Provide the [X, Y] coordinate of the cell's center where the given text is located.  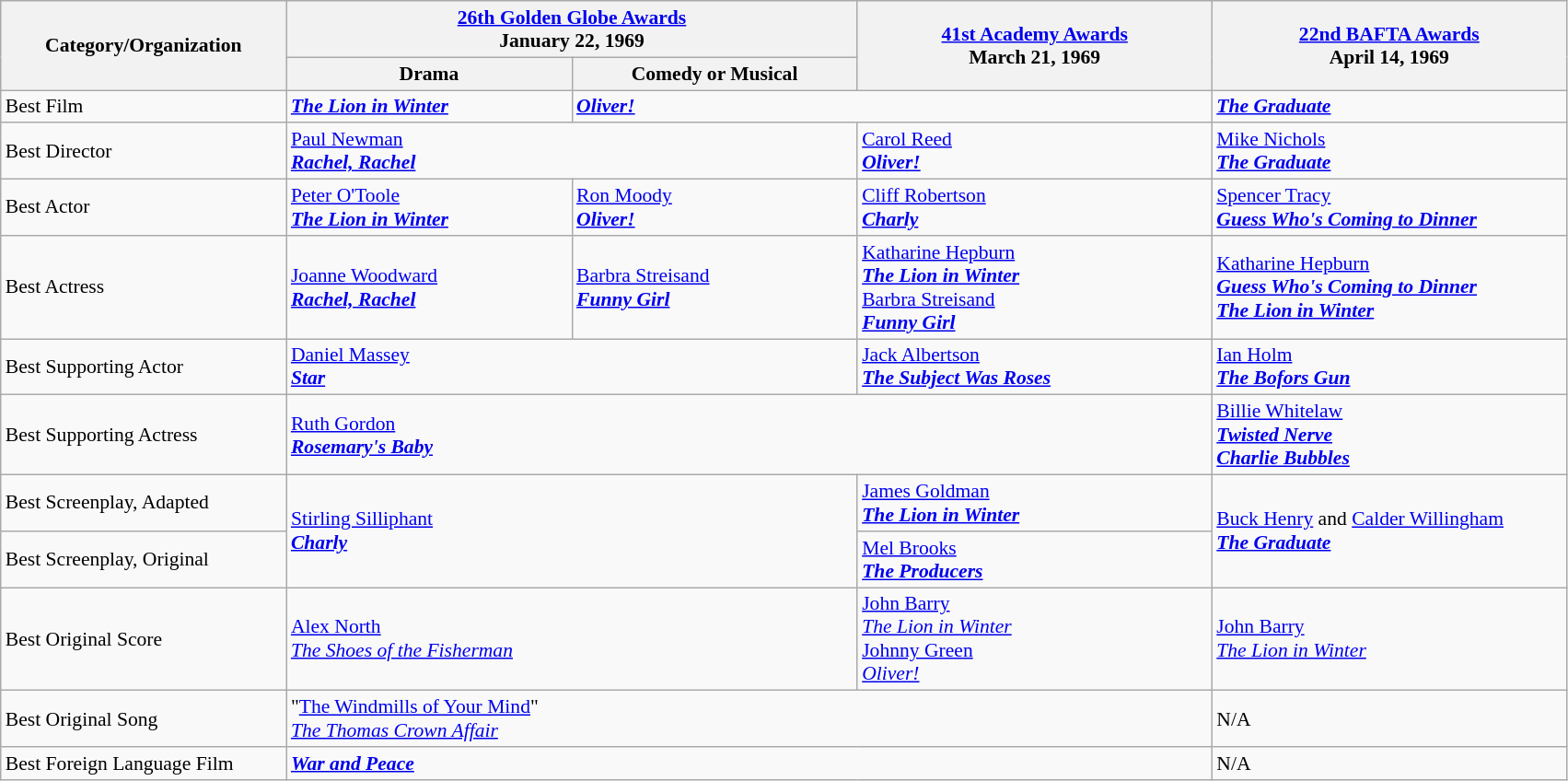
Ron MoodyOliver! [714, 208]
Mike NicholsThe Graduate [1388, 151]
Ian HolmThe Bofors Gun [1388, 367]
26th Golden Globe AwardsJanuary 22, 1969 [572, 29]
Paul NewmanRachel, Rachel [572, 151]
41st Academy AwardsMarch 21, 1969 [1035, 46]
Ruth GordonRosemary's Baby [749, 435]
Alex NorthThe Shoes of the Fisherman [572, 639]
The Lion in Winter [429, 107]
Joanne WoodwardRachel, Rachel [429, 287]
Best Screenplay, Adapted [144, 503]
Oliver! [891, 107]
Buck Henry and Calder WillinghamThe Graduate [1388, 531]
Best Original Song [144, 718]
Comedy or Musical [714, 74]
Drama [429, 74]
Best Foreign Language Film [144, 764]
Best Director [144, 151]
Best Actor [144, 208]
Peter O'TooleThe Lion in Winter [429, 208]
Best Original Score [144, 639]
"The Windmills of Your Mind"The Thomas Crown Affair [749, 718]
Best Screenplay, Original [144, 560]
John BarryThe Lion in WinterJohnny GreenOliver! [1035, 639]
Stirling SilliphantCharly [572, 531]
Billie WhitelawTwisted NerveCharlie Bubbles [1388, 435]
Best Supporting Actor [144, 367]
Mel BrooksThe Producers [1035, 560]
22nd BAFTA AwardsApril 14, 1969 [1388, 46]
War and Peace [749, 764]
The Graduate [1388, 107]
Best Film [144, 107]
James GoldmanThe Lion in Winter [1035, 503]
Carol ReedOliver! [1035, 151]
Spencer TracyGuess Who's Coming to Dinner [1388, 208]
Barbra StreisandFunny Girl [714, 287]
Katharine HepburnThe Lion in WinterBarbra StreisandFunny Girl [1035, 287]
Best Actress [144, 287]
John BarryThe Lion in Winter [1388, 639]
Cliff RobertsonCharly [1035, 208]
Category/Organization [144, 46]
Daniel MasseyStar [572, 367]
Katharine HepburnGuess Who's Coming to DinnerThe Lion in Winter [1388, 287]
Jack AlbertsonThe Subject Was Roses [1035, 367]
Best Supporting Actress [144, 435]
